Provide the (X, Y) coordinate of the cell's center where the given text is located.  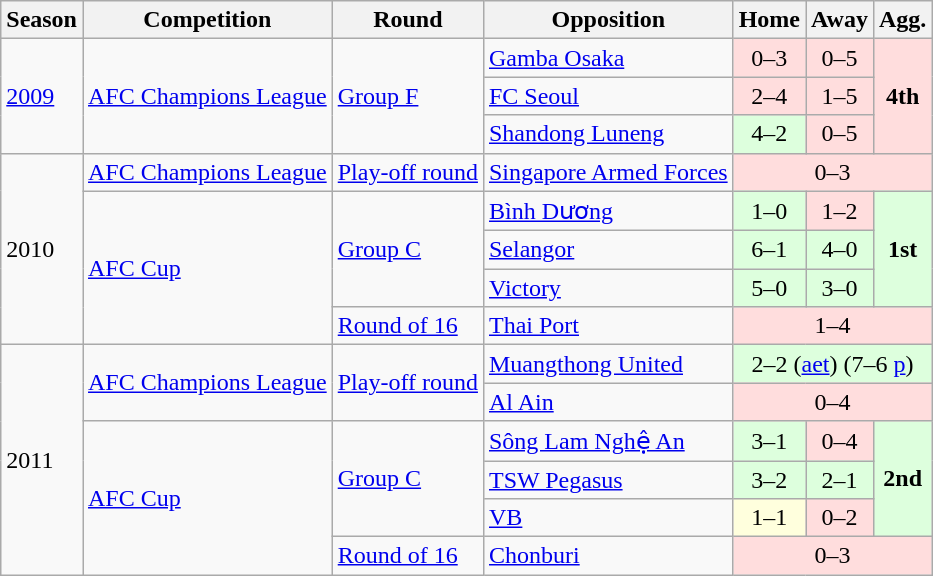
3–0 (840, 288)
Selangor (608, 250)
1–4 (832, 326)
2–4 (769, 96)
TSW Pegasus (608, 479)
4th (902, 96)
4–2 (769, 134)
Opposition (608, 20)
Competition (207, 20)
Thai Port (608, 326)
Round (408, 20)
2–1 (840, 479)
Bình Dương (608, 211)
1–0 (769, 211)
2nd (902, 479)
6–1 (769, 250)
1–5 (840, 96)
Home (769, 20)
Singapore Armed Forces (608, 172)
Victory (608, 288)
3–2 (769, 479)
Sông Lam Nghệ An (608, 441)
Al Ain (608, 402)
2010 (42, 249)
Muangthong United (608, 364)
1–1 (769, 518)
4–0 (840, 250)
2011 (42, 460)
Away (840, 20)
2009 (42, 96)
VB (608, 518)
Chonburi (608, 556)
3–1 (769, 441)
FC Seoul (608, 96)
Season (42, 20)
Group F (408, 96)
5–0 (769, 288)
2–2 (aet) (7–6 p) (832, 364)
Agg. (902, 20)
Shandong Luneng (608, 134)
1st (902, 249)
Gamba Osaka (608, 58)
1–2 (840, 211)
0–2 (840, 518)
